Find where the given text appears and provide that cell's center as [X, Y] coordinate. 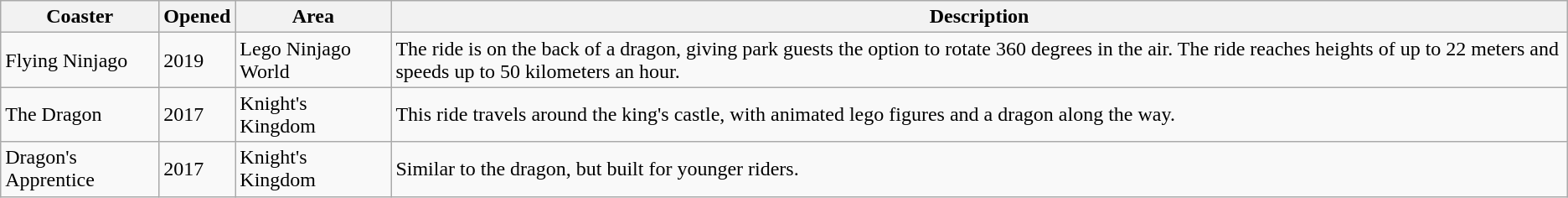
Opened [198, 17]
Flying Ninjago [80, 60]
The Dragon [80, 114]
Dragon's Apprentice [80, 169]
Description [979, 17]
This ride travels around the king's castle, with animated lego figures and a dragon along the way. [979, 114]
Area [313, 17]
2019 [198, 60]
Lego Ninjago World [313, 60]
Coaster [80, 17]
Similar to the dragon, but built for younger riders. [979, 169]
